From the cell containing the given text, extract its center point as (x, y) coordinate. 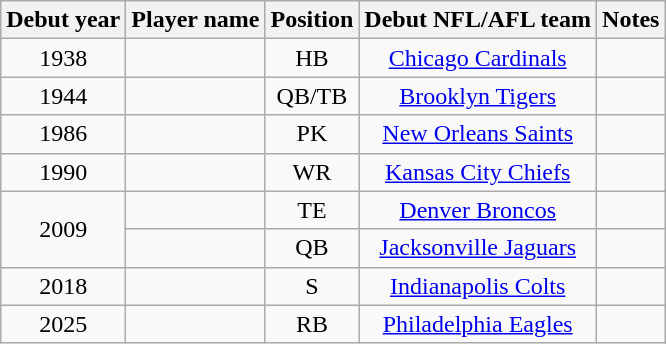
QB (312, 248)
Philadelphia Eagles (478, 324)
PK (312, 134)
1986 (64, 134)
Debut year (64, 20)
Jacksonville Jaguars (478, 248)
Indianapolis Colts (478, 286)
Denver Broncos (478, 210)
TE (312, 210)
2025 (64, 324)
QB/TB (312, 96)
Kansas City Chiefs (478, 172)
1938 (64, 58)
New Orleans Saints (478, 134)
WR (312, 172)
Position (312, 20)
RB (312, 324)
2018 (64, 286)
Chicago Cardinals (478, 58)
1944 (64, 96)
Notes (631, 20)
2009 (64, 229)
Player name (196, 20)
1990 (64, 172)
HB (312, 58)
S (312, 286)
Debut NFL/AFL team (478, 20)
Brooklyn Tigers (478, 96)
